Provide the [x, y] coordinate of the cell's center where the given text is located.  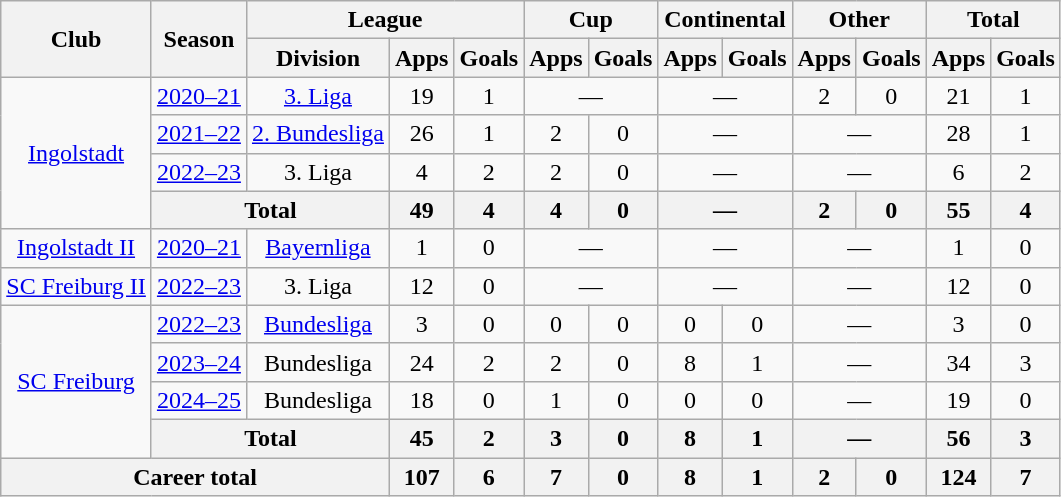
55 [958, 210]
Other [859, 20]
24 [422, 362]
Ingolstadt II [76, 248]
Club [76, 39]
28 [958, 134]
Bayernliga [318, 248]
SC Freiburg II [76, 286]
26 [422, 134]
Ingolstadt [76, 153]
56 [958, 438]
League [384, 20]
124 [958, 477]
34 [958, 362]
2. Bundesliga [318, 134]
SC Freiburg [76, 381]
2023–24 [198, 362]
Career total [196, 477]
2024–25 [198, 400]
45 [422, 438]
107 [422, 477]
Continental [725, 20]
18 [422, 400]
21 [958, 96]
49 [422, 210]
Division [318, 58]
Cup [591, 20]
2021–22 [198, 134]
Season [198, 39]
